Determine the [x, y] coordinate at the center of the cell enclosing the given text.  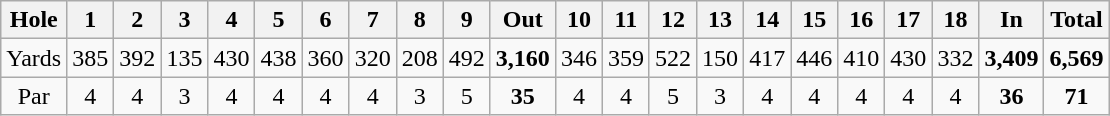
12 [672, 20]
15 [814, 20]
346 [578, 58]
Yards [34, 58]
135 [184, 58]
35 [522, 96]
1 [90, 20]
492 [466, 58]
10 [578, 20]
3,160 [522, 58]
2 [138, 20]
11 [626, 20]
Total [1076, 20]
In [1012, 20]
320 [372, 58]
8 [420, 20]
14 [768, 20]
17 [908, 20]
522 [672, 58]
Par [34, 96]
18 [956, 20]
446 [814, 58]
410 [862, 58]
332 [956, 58]
13 [720, 20]
150 [720, 58]
6,569 [1076, 58]
208 [420, 58]
438 [278, 58]
392 [138, 58]
3,409 [1012, 58]
7 [372, 20]
16 [862, 20]
36 [1012, 96]
71 [1076, 96]
Out [522, 20]
360 [326, 58]
6 [326, 20]
385 [90, 58]
359 [626, 58]
Hole [34, 20]
417 [768, 58]
9 [466, 20]
